Detect which cell encompasses the target text, then output its (X, Y) center coordinate. 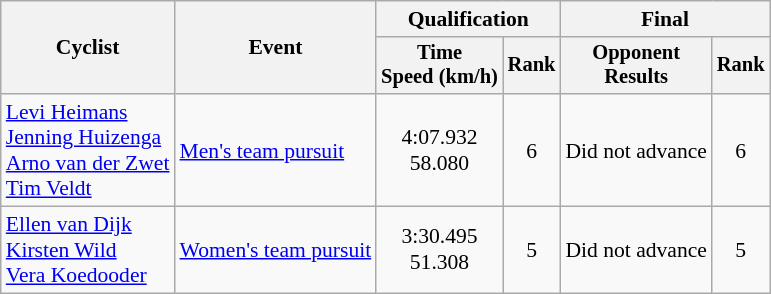
TimeSpeed (km/h) (440, 66)
Cyclist (88, 48)
Women's team pursuit (276, 250)
Event (276, 48)
Ellen van DijkKirsten WildVera Koedooder (88, 250)
Men's team pursuit (276, 150)
Qualification (468, 19)
OpponentResults (636, 66)
Final (664, 19)
Levi HeimansJenning HuizengaArno van der ZwetTim Veldt (88, 150)
3:30.49551.308 (440, 250)
4:07.93258.080 (440, 150)
